Pinpoint the cell where the given text exists, returning its [x, y] midpoint coordinate. 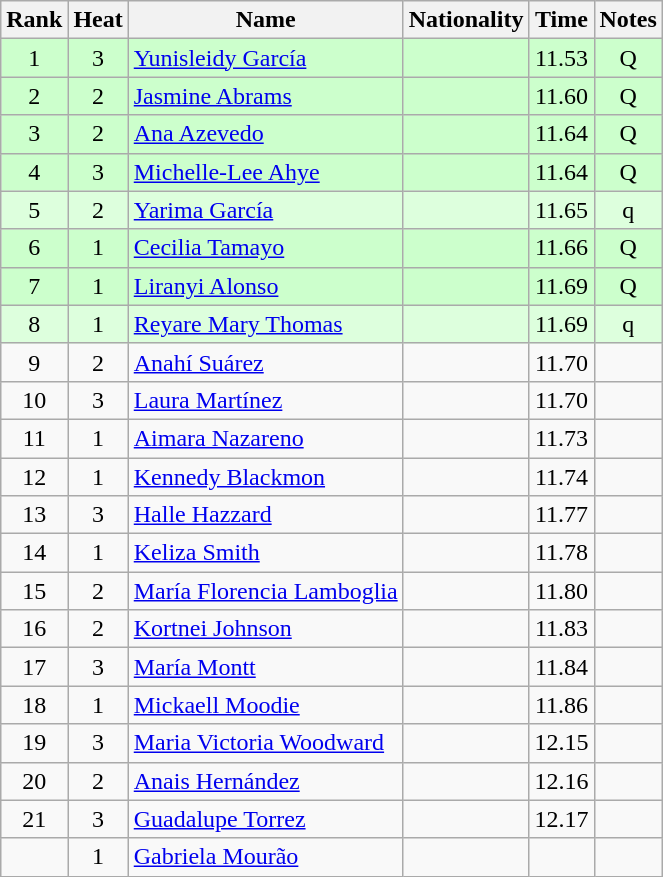
5 [34, 210]
16 [34, 629]
11.65 [562, 210]
11 [34, 438]
Reyare Mary Thomas [266, 324]
Michelle-Lee Ahye [266, 172]
Name [266, 20]
Notes [628, 20]
Mickaell Moodie [266, 705]
Maria Victoria Woodward [266, 743]
11.60 [562, 96]
Keliza Smith [266, 553]
14 [34, 553]
11.74 [562, 477]
10 [34, 400]
11.66 [562, 248]
12.16 [562, 781]
Anahí Suárez [266, 362]
12 [34, 477]
15 [34, 591]
Liranyi Alonso [266, 286]
13 [34, 515]
19 [34, 743]
11.84 [562, 667]
12.17 [562, 819]
11.86 [562, 705]
8 [34, 324]
7 [34, 286]
11.83 [562, 629]
Kortnei Johnson [266, 629]
11.73 [562, 438]
20 [34, 781]
4 [34, 172]
9 [34, 362]
Kennedy Blackmon [266, 477]
11.53 [562, 58]
Halle Hazzard [266, 515]
Laura Martínez [266, 400]
11.80 [562, 591]
11.78 [562, 553]
Yunisleidy García [266, 58]
11.77 [562, 515]
María Montt [266, 667]
Aimara Nazareno [266, 438]
17 [34, 667]
Jasmine Abrams [266, 96]
Cecilia Tamayo [266, 248]
Gabriela Mourão [266, 857]
12.15 [562, 743]
6 [34, 248]
Yarima García [266, 210]
Anais Hernández [266, 781]
21 [34, 819]
María Florencia Lamboglia [266, 591]
Heat [98, 20]
Time [562, 20]
Ana Azevedo [266, 134]
Guadalupe Torrez [266, 819]
Nationality [466, 20]
Rank [34, 20]
18 [34, 705]
